Determine the (X, Y) coordinate at the center of the cell enclosing the given text.  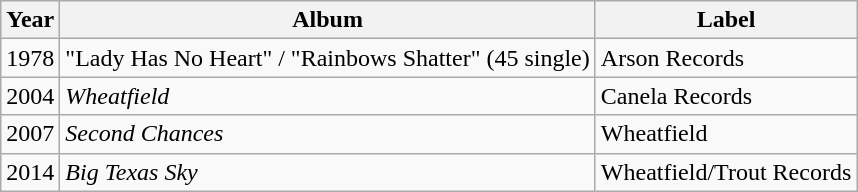
2007 (30, 134)
1978 (30, 58)
Album (328, 20)
Canela Records (726, 96)
Label (726, 20)
Year (30, 20)
Second Chances (328, 134)
Big Texas Sky (328, 172)
Arson Records (726, 58)
"Lady Has No Heart" / "Rainbows Shatter" (45 single) (328, 58)
2004 (30, 96)
Wheatfield/Trout Records (726, 172)
2014 (30, 172)
